Pinpoint the cell where the given text exists, returning its (X, Y) midpoint coordinate. 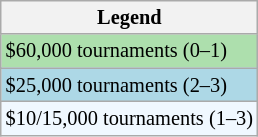
Legend (130, 17)
$10/15,000 tournaments (1–3) (130, 118)
$60,000 tournaments (0–1) (130, 51)
$25,000 tournaments (2–3) (130, 85)
